Search for the cell housing the specified text and yield its [x, y] center coordinate. 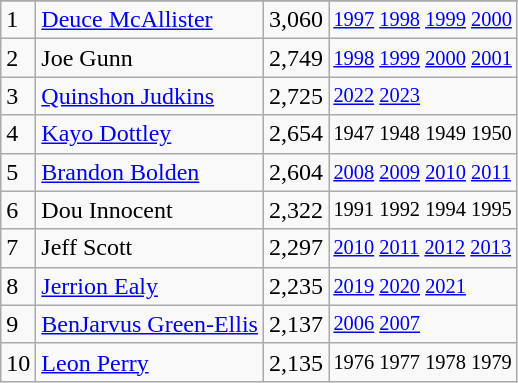
2,749 [296, 58]
2,297 [296, 248]
2019 2020 2021 [423, 286]
1998 1999 2000 2001 [423, 58]
2022 2023 [423, 96]
BenJarvus Green-Ellis [150, 324]
4 [18, 134]
2,235 [296, 286]
5 [18, 172]
2,137 [296, 324]
Deuce McAllister [150, 20]
Joe Gunn [150, 58]
10 [18, 362]
2006 2007 [423, 324]
2,725 [296, 96]
2,654 [296, 134]
Brandon Bolden [150, 172]
2,135 [296, 362]
2010 2011 2012 2013 [423, 248]
2,604 [296, 172]
1991 1992 1994 1995 [423, 210]
2008 2009 2010 2011 [423, 172]
Jeff Scott [150, 248]
1976 1977 1978 1979 [423, 362]
Dou Innocent [150, 210]
2 [18, 58]
1947 1948 1949 1950 [423, 134]
9 [18, 324]
6 [18, 210]
3 [18, 96]
2,322 [296, 210]
1 [18, 20]
3,060 [296, 20]
Leon Perry [150, 362]
7 [18, 248]
Kayo Dottley [150, 134]
Jerrion Ealy [150, 286]
8 [18, 286]
1997 1998 1999 2000 [423, 20]
Quinshon Judkins [150, 96]
